Extract the [x, y] coordinate from the center of the cell holding the provided text.  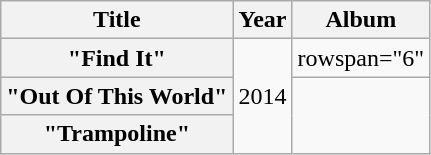
2014 [262, 96]
"Out Of This World" [117, 96]
"Find It" [117, 58]
rowspan="6" [361, 58]
Title [117, 20]
"Trampoline" [117, 134]
Album [361, 20]
Year [262, 20]
